From the cell containing the given text, extract its center point as (X, Y) coordinate. 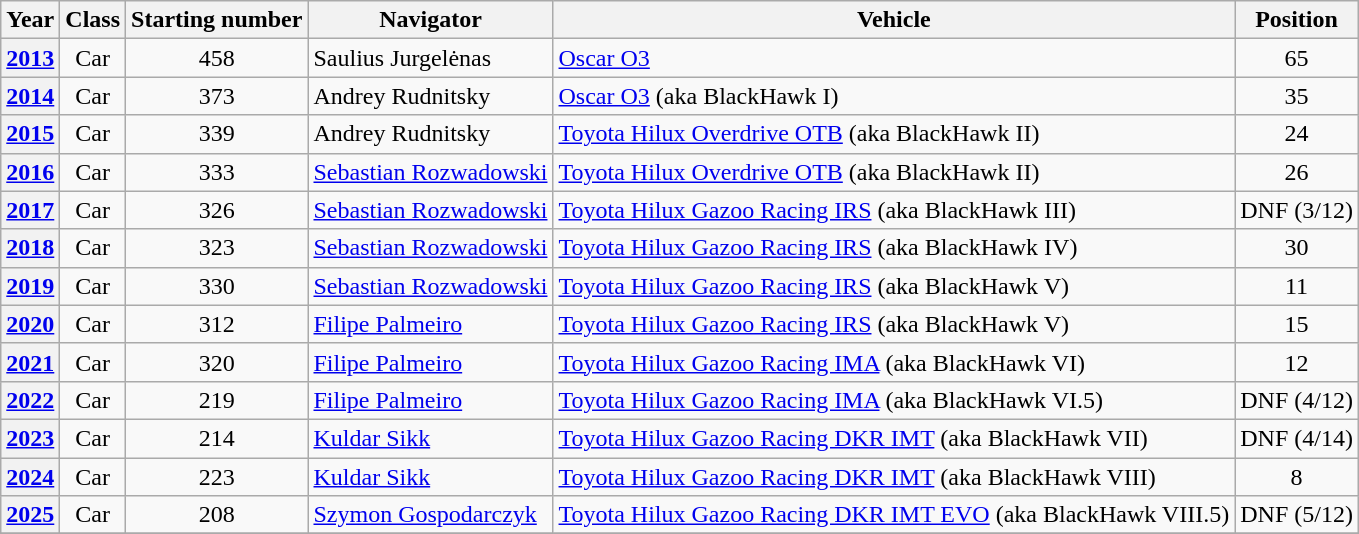
2024 (30, 477)
2014 (30, 96)
35 (1297, 96)
DNF (4/14) (1297, 438)
12 (1297, 362)
312 (217, 324)
2023 (30, 438)
Starting number (217, 20)
30 (1297, 248)
Toyota Hilux Gazoo Racing DKR IMT (aka BlackHawk VIII) (894, 477)
24 (1297, 134)
11 (1297, 286)
Oscar O3 (aka BlackHawk I) (894, 96)
Saulius Jurgelėnas (430, 58)
320 (217, 362)
2019 (30, 286)
65 (1297, 58)
Oscar O3 (894, 58)
DNF (3/12) (1297, 210)
323 (217, 248)
330 (217, 286)
2018 (30, 248)
214 (217, 438)
223 (217, 477)
219 (217, 400)
2020 (30, 324)
339 (217, 134)
Toyota Hilux Gazoo Racing DKR IMT EVO (aka BlackHawk VIII.5) (894, 515)
Szymon Gospodarczyk (430, 515)
Toyota Hilux Gazoo Racing IRS (aka BlackHawk III) (894, 210)
Position (1297, 20)
2016 (30, 172)
Class (93, 20)
Toyota Hilux Gazoo Racing IRS (aka BlackHawk IV) (894, 248)
373 (217, 96)
DNF (5/12) (1297, 515)
2021 (30, 362)
458 (217, 58)
15 (1297, 324)
2022 (30, 400)
Vehicle (894, 20)
2017 (30, 210)
326 (217, 210)
Navigator (430, 20)
8 (1297, 477)
Toyota Hilux Gazoo Racing IMA (aka BlackHawk VI) (894, 362)
2025 (30, 515)
DNF (4/12) (1297, 400)
333 (217, 172)
208 (217, 515)
2015 (30, 134)
Toyota Hilux Gazoo Racing IMA (aka BlackHawk VI.5) (894, 400)
Year (30, 20)
26 (1297, 172)
Toyota Hilux Gazoo Racing DKR IMT (aka BlackHawk VII) (894, 438)
2013 (30, 58)
